Identify which cell holds the provided text, then report its (X, Y) central coordinate. 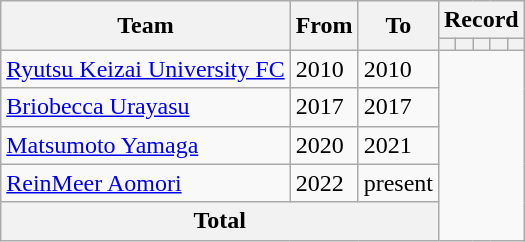
Team (146, 26)
Ryutsu Keizai University FC (146, 69)
To (398, 26)
Briobecca Urayasu (146, 107)
2021 (398, 145)
Record (481, 20)
From (324, 26)
Matsumoto Yamaga (146, 145)
Total (220, 221)
2022 (324, 183)
2020 (324, 145)
present (398, 183)
ReinMeer Aomori (146, 183)
